Identify which cell holds the provided text, then report its (x, y) central coordinate. 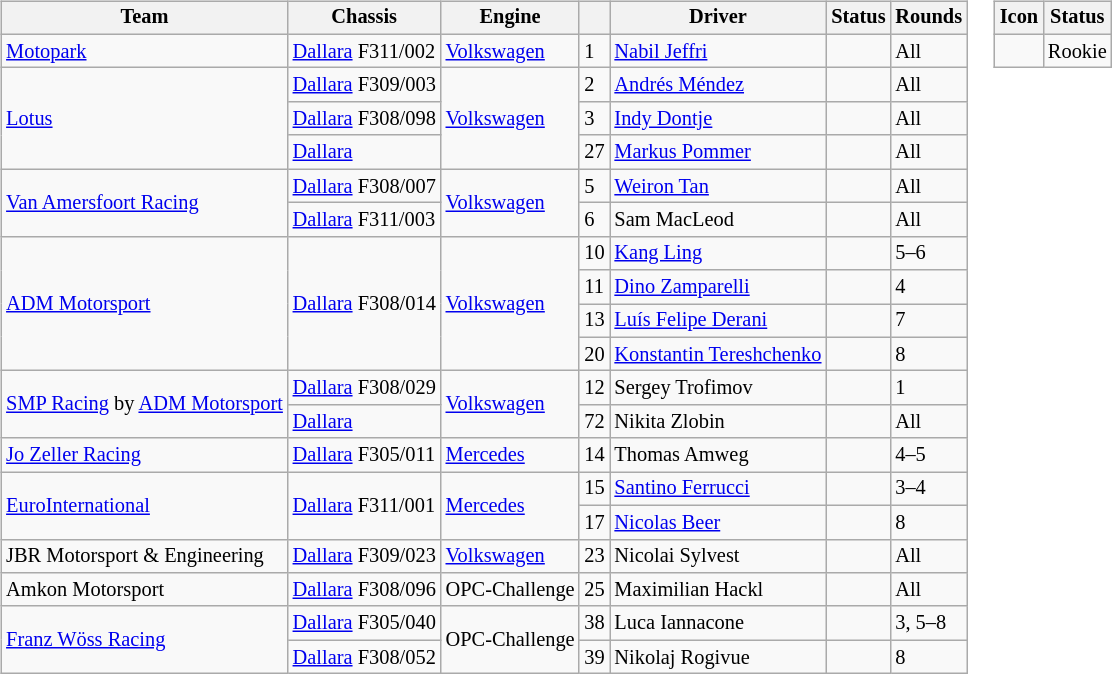
Thomas Amweg (718, 455)
Markus Pommer (718, 152)
Kang Ling (718, 253)
72 (594, 422)
Dallara F308/052 (364, 657)
Dallara F309/023 (364, 556)
39 (594, 657)
Nicolai Sylvest (718, 556)
Dallara F309/003 (364, 85)
Nabil Jeffri (718, 51)
JBR Motorsport & Engineering (144, 556)
Rounds (928, 18)
7 (928, 321)
Engine (510, 18)
Dallara F311/003 (364, 220)
Indy Dontje (718, 119)
5 (594, 186)
2 (594, 85)
Van Amersfoort Racing (144, 202)
Team (144, 18)
SMP Racing by ADM Motorsport (144, 404)
Lotus (144, 118)
20 (594, 354)
Luca Iannacone (718, 623)
3 (594, 119)
Driver (718, 18)
4–5 (928, 455)
15 (594, 489)
Rookie (1078, 51)
Dallara F308/098 (364, 119)
Dino Zamparelli (718, 287)
38 (594, 623)
27 (594, 152)
ADM Motorsport (144, 304)
Santino Ferrucci (718, 489)
4 (928, 287)
Weiron Tan (718, 186)
3, 5–8 (928, 623)
17 (594, 522)
14 (594, 455)
13 (594, 321)
Jo Zeller Racing (144, 455)
Dallara F311/001 (364, 506)
Nicolas Beer (718, 522)
Luís Felipe Derani (718, 321)
3–4 (928, 489)
Amkon Motorsport (144, 590)
Motopark (144, 51)
Nikolaj Rogivue (718, 657)
Chassis (364, 18)
Andrés Méndez (718, 85)
Dallara F308/014 (364, 304)
10 (594, 253)
Sergey Trofimov (718, 388)
Franz Wöss Racing (144, 640)
Dallara F308/096 (364, 590)
Dallara F308/029 (364, 388)
11 (594, 287)
Dallara F305/040 (364, 623)
Dallara F308/007 (364, 186)
23 (594, 556)
6 (594, 220)
25 (594, 590)
Dallara F311/002 (364, 51)
Konstantin Tereshchenko (718, 354)
12 (594, 388)
EuroInternational (144, 506)
Dallara F305/011 (364, 455)
Sam MacLeod (718, 220)
Nikita Zlobin (718, 422)
5–6 (928, 253)
Maximilian Hackl (718, 590)
Icon (1019, 18)
